Scan for the cell matching the given text and deliver its (x, y) coordinate at center. 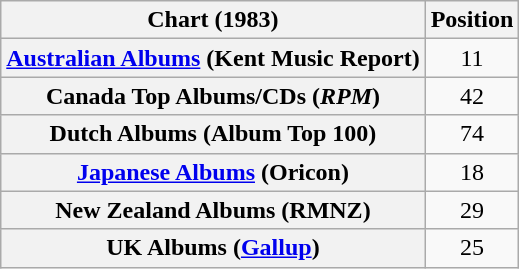
Chart (1983) (213, 20)
New Zealand Albums (RMNZ) (213, 210)
Position (472, 20)
Japanese Albums (Oricon) (213, 172)
29 (472, 210)
25 (472, 248)
Australian Albums (Kent Music Report) (213, 58)
Dutch Albums (Album Top 100) (213, 134)
74 (472, 134)
Canada Top Albums/CDs (RPM) (213, 96)
42 (472, 96)
11 (472, 58)
18 (472, 172)
UK Albums (Gallup) (213, 248)
